Determine the [X, Y] coordinate at the center of the cell enclosing the given text.  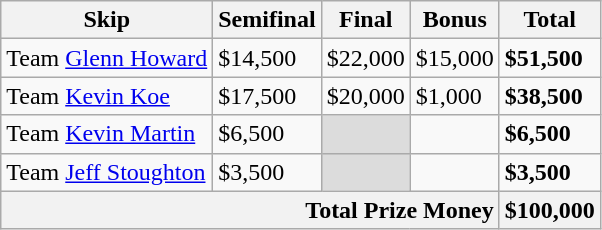
Team Kevin Martin [107, 134]
$17,500 [267, 96]
Final [366, 20]
$51,500 [550, 58]
$38,500 [550, 96]
Team Jeff Stoughton [107, 172]
$20,000 [366, 96]
Total Prize Money [250, 210]
Team Glenn Howard [107, 58]
$100,000 [550, 210]
$22,000 [366, 58]
$15,000 [454, 58]
Total [550, 20]
Bonus [454, 20]
$14,500 [267, 58]
Semifinal [267, 20]
Skip [107, 20]
$1,000 [454, 96]
Team Kevin Koe [107, 96]
